Extract the (x, y) coordinate from the center of the cell holding the provided text.  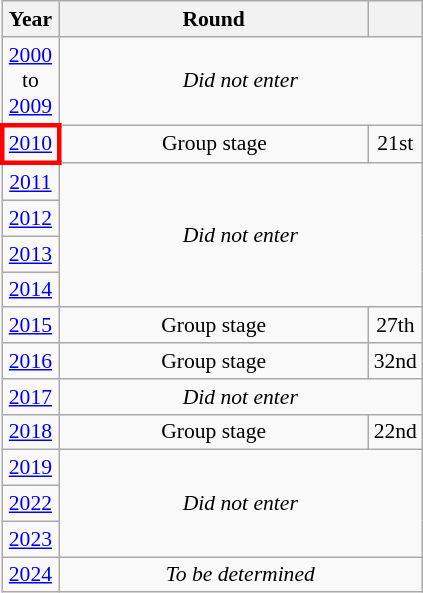
2015 (30, 326)
2022 (30, 504)
2017 (30, 397)
2014 (30, 290)
2016 (30, 361)
2012 (30, 219)
21st (396, 144)
To be determined (240, 575)
Year (30, 19)
2011 (30, 182)
2023 (30, 539)
Round (214, 19)
27th (396, 326)
2024 (30, 575)
22nd (396, 432)
2019 (30, 468)
2013 (30, 254)
32nd (396, 361)
2018 (30, 432)
2000to2009 (30, 81)
2010 (30, 144)
